Detect which cell encompasses the target text, then output its (X, Y) center coordinate. 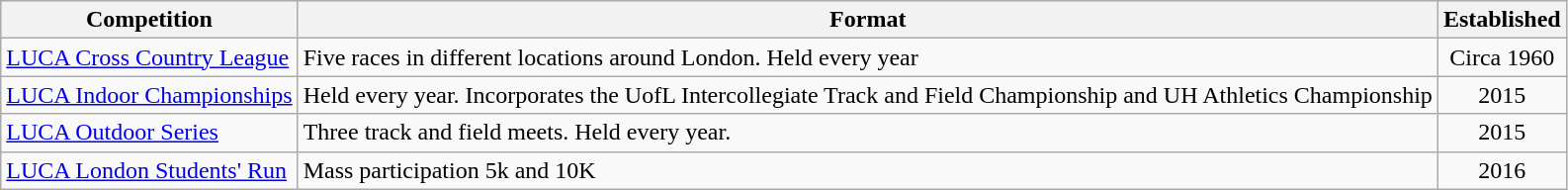
LUCA London Students' Run (149, 170)
Format (868, 20)
Mass participation 5k and 10K (868, 170)
2016 (1502, 170)
Three track and field meets. Held every year. (868, 133)
Held every year. Incorporates the UofL Intercollegiate Track and Field Championship and UH Athletics Championship (868, 95)
LUCA Cross Country League (149, 57)
LUCA Indoor Championships (149, 95)
LUCA Outdoor Series (149, 133)
Circa 1960 (1502, 57)
Five races in different locations around London. Held every year (868, 57)
Competition (149, 20)
Established (1502, 20)
